Capture the cell that displays the provided text and extract its [x, y] central coordinate. 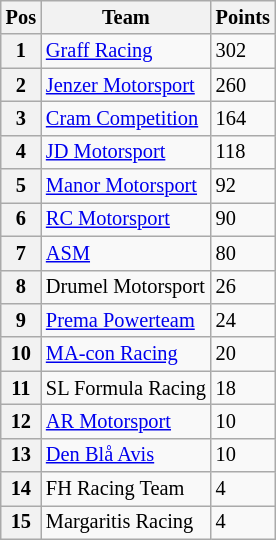
26 [243, 287]
92 [243, 186]
80 [243, 253]
7 [21, 253]
5 [21, 186]
SL Formula Racing [126, 388]
RC Motorsport [126, 219]
Prema Powerteam [126, 320]
6 [21, 219]
Graff Racing [126, 51]
9 [21, 320]
13 [21, 455]
1 [21, 51]
Pos [21, 17]
JD Motorsport [126, 152]
8 [21, 287]
FH Racing Team [126, 489]
Den Blå Avis [126, 455]
Jenzer Motorsport [126, 85]
164 [243, 118]
2 [21, 85]
Drumel Motorsport [126, 287]
Points [243, 17]
302 [243, 51]
AR Motorsport [126, 421]
18 [243, 388]
90 [243, 219]
20 [243, 354]
24 [243, 320]
14 [21, 489]
118 [243, 152]
260 [243, 85]
ASM [126, 253]
Margaritis Racing [126, 522]
12 [21, 421]
Manor Motorsport [126, 186]
15 [21, 522]
Team [126, 17]
3 [21, 118]
11 [21, 388]
Cram Competition [126, 118]
MA-con Racing [126, 354]
